Provide the (X, Y) coordinate of the cell's center where the given text is located.  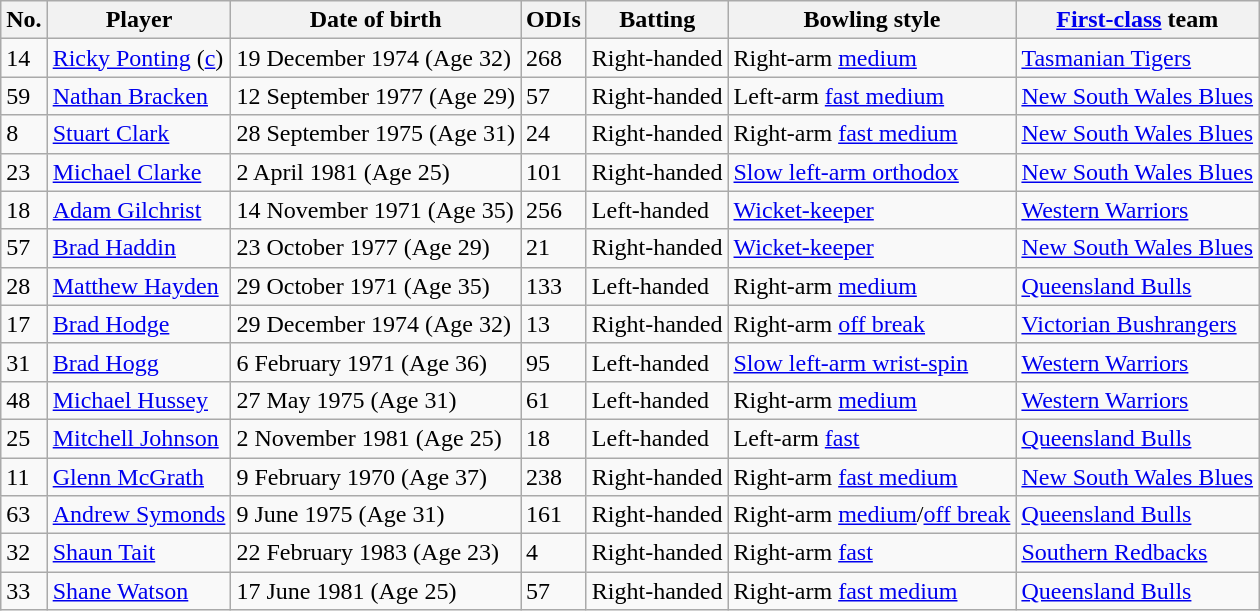
Right-arm off break (872, 324)
Stuart Clark (139, 134)
2 April 1981 (Age 25) (376, 172)
Brad Haddin (139, 248)
25 (24, 438)
95 (554, 362)
9 June 1975 (Age 31) (376, 515)
Tasmanian Tigers (1138, 58)
6 February 1971 (Age 36) (376, 362)
48 (24, 400)
Brad Hodge (139, 324)
23 October 1977 (Age 29) (376, 248)
63 (24, 515)
Glenn McGrath (139, 477)
Player (139, 20)
19 December 1974 (Age 32) (376, 58)
28 (24, 286)
Michael Clarke (139, 172)
Nathan Bracken (139, 96)
268 (554, 58)
First-class team (1138, 20)
133 (554, 286)
28 September 1975 (Age 31) (376, 134)
Victorian Bushrangers (1138, 324)
Right-arm medium/off break (872, 515)
14 November 1971 (Age 35) (376, 210)
Batting (657, 20)
14 (24, 58)
27 May 1975 (Age 31) (376, 400)
11 (24, 477)
Right-arm fast (872, 553)
Bowling style (872, 20)
33 (24, 591)
31 (24, 362)
13 (554, 324)
Slow left-arm wrist-spin (872, 362)
Shane Watson (139, 591)
Left-arm fast (872, 438)
Date of birth (376, 20)
Michael Hussey (139, 400)
22 February 1983 (Age 23) (376, 553)
Brad Hogg (139, 362)
Southern Redbacks (1138, 553)
8 (24, 134)
238 (554, 477)
Mitchell Johnson (139, 438)
24 (554, 134)
Slow left-arm orthodox (872, 172)
32 (24, 553)
12 September 1977 (Age 29) (376, 96)
ODIs (554, 20)
2 November 1981 (Age 25) (376, 438)
61 (554, 400)
Ricky Ponting (c) (139, 58)
101 (554, 172)
23 (24, 172)
17 June 1981 (Age 25) (376, 591)
9 February 1970 (Age 37) (376, 477)
161 (554, 515)
Andrew Symonds (139, 515)
256 (554, 210)
Adam Gilchrist (139, 210)
Matthew Hayden (139, 286)
4 (554, 553)
17 (24, 324)
No. (24, 20)
29 December 1974 (Age 32) (376, 324)
29 October 1971 (Age 35) (376, 286)
Left-arm fast medium (872, 96)
21 (554, 248)
59 (24, 96)
Shaun Tait (139, 553)
